Locate the cell with the specified text and output its (X, Y) center coordinate. 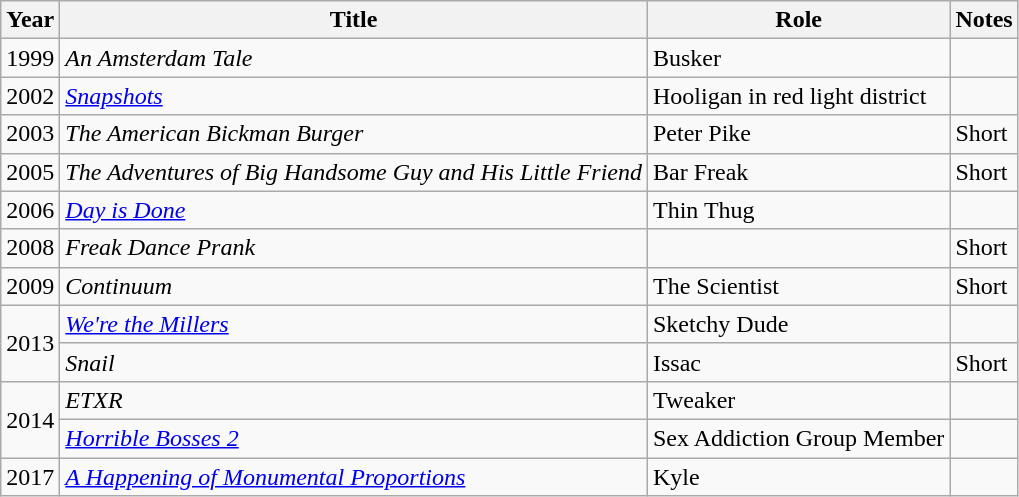
Freak Dance Prank (354, 248)
Notes (984, 20)
Sketchy Dude (798, 324)
The Scientist (798, 286)
Peter Pike (798, 134)
A Happening of Monumental Proportions (354, 477)
Title (354, 20)
Snail (354, 362)
Kyle (798, 477)
Snapshots (354, 96)
2013 (30, 343)
Busker (798, 58)
Horrible Bosses 2 (354, 438)
Tweaker (798, 400)
We're the Millers (354, 324)
Bar Freak (798, 172)
2005 (30, 172)
An Amsterdam Tale (354, 58)
Year (30, 20)
Day is Done (354, 210)
Thin Thug (798, 210)
2009 (30, 286)
1999 (30, 58)
Continuum (354, 286)
Role (798, 20)
The American Bickman Burger (354, 134)
Issac (798, 362)
2006 (30, 210)
2014 (30, 419)
2003 (30, 134)
Sex Addiction Group Member (798, 438)
ETXR (354, 400)
The Adventures of Big Handsome Guy and His Little Friend (354, 172)
Hooligan in red light district (798, 96)
2017 (30, 477)
2002 (30, 96)
2008 (30, 248)
